Return the (x, y) coordinate for the center point of the cell that contains the specified text.  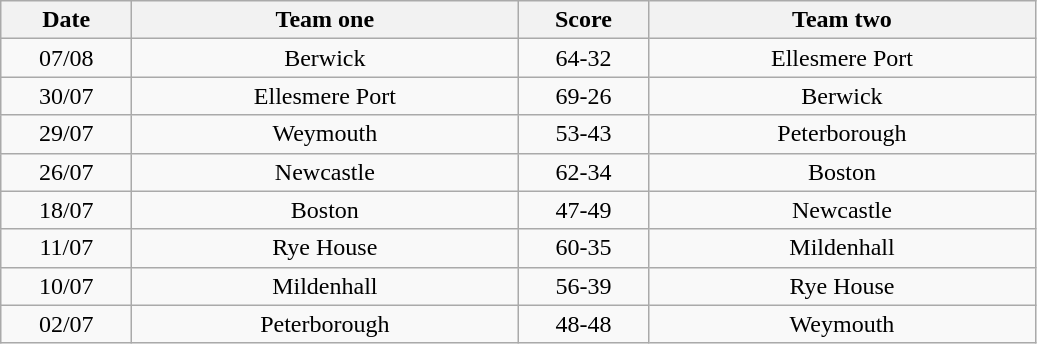
53-43 (584, 134)
18/07 (66, 210)
64-32 (584, 58)
Team one (325, 20)
29/07 (66, 134)
56-39 (584, 286)
Date (66, 20)
10/07 (66, 286)
02/07 (66, 324)
Score (584, 20)
30/07 (66, 96)
11/07 (66, 248)
62-34 (584, 172)
26/07 (66, 172)
60-35 (584, 248)
Team two (842, 20)
69-26 (584, 96)
47-49 (584, 210)
07/08 (66, 58)
48-48 (584, 324)
